Provide the (x, y) coordinate of the cell's center where the given text is located.  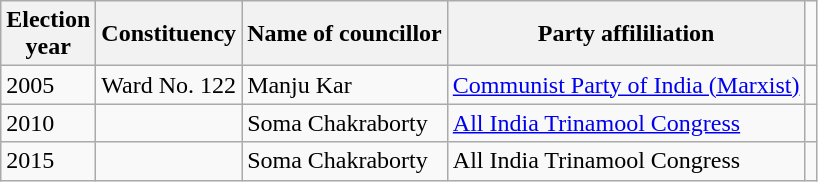
2005 (48, 85)
Manju Kar (345, 85)
Ward No. 122 (169, 85)
Name of councillor (345, 34)
2010 (48, 123)
Communist Party of India (Marxist) (626, 85)
Election year (48, 34)
2015 (48, 161)
Party affililiation (626, 34)
Constituency (169, 34)
